Output the [X, Y] coordinate of the center of the cell containing the given text.  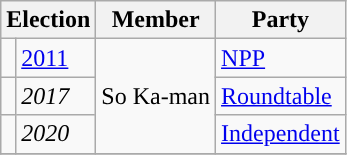
So Ka-man [156, 96]
Independent [281, 134]
Roundtable [281, 96]
2011 [56, 58]
2020 [56, 134]
NPP [281, 58]
Member [156, 20]
Election [48, 20]
2017 [56, 96]
Party [281, 20]
